Return the [X, Y] coordinate for the center point of the cell that contains the specified text.  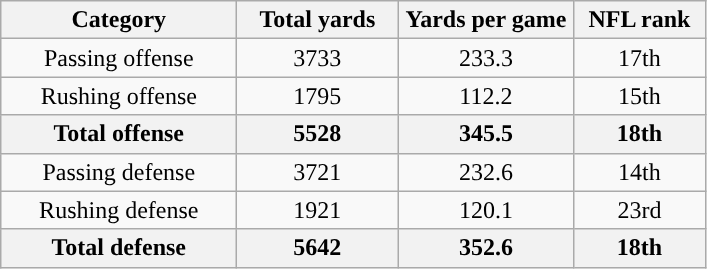
5528 [318, 134]
Total yards [318, 20]
345.5 [486, 134]
17th [640, 58]
Passing defense [119, 172]
Total defense [119, 248]
NFL rank [640, 20]
Yards per game [486, 20]
Rushing offense [119, 96]
120.1 [486, 210]
14th [640, 172]
Rushing defense [119, 210]
232.6 [486, 172]
3733 [318, 58]
233.3 [486, 58]
112.2 [486, 96]
23rd [640, 210]
3721 [318, 172]
Passing offense [119, 58]
1795 [318, 96]
5642 [318, 248]
352.6 [486, 248]
1921 [318, 210]
15th [640, 96]
Total offense [119, 134]
Category [119, 20]
